Extract the [x, y] coordinate from the center of the cell holding the provided text.  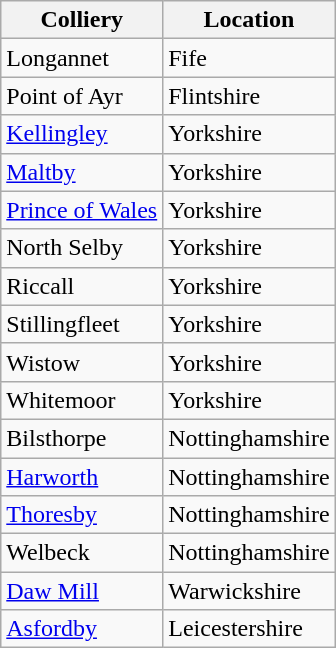
Whitemoor [82, 400]
Location [249, 20]
Asfordby [82, 629]
Leicestershire [249, 629]
Bilsthorpe [82, 438]
Thoresby [82, 515]
Kellingley [82, 134]
Longannet [82, 58]
Riccall [82, 286]
Harworth [82, 477]
Maltby [82, 172]
Point of Ayr [82, 96]
Warwickshire [249, 591]
Fife [249, 58]
Stillingfleet [82, 324]
Flintshire [249, 96]
Daw Mill [82, 591]
North Selby [82, 248]
Welbeck [82, 553]
Wistow [82, 362]
Colliery [82, 20]
Prince of Wales [82, 210]
